Return (X, Y) of the center of cell containing provided text 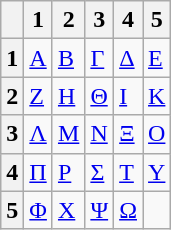
Ξ (128, 134)
Τ (128, 172)
Ρ (68, 172)
Ν (100, 134)
Χ (68, 210)
Ο (157, 134)
Φ (38, 210)
Η (68, 96)
Λ (38, 134)
Ε (157, 58)
Κ (157, 96)
Π (38, 172)
Υ (157, 172)
Ι (128, 96)
Δ (128, 58)
Α (38, 58)
Γ (100, 58)
Μ (68, 134)
Σ (100, 172)
Θ (100, 96)
Ζ (38, 96)
Β (68, 58)
Ω (128, 210)
Ψ (100, 210)
